Determine the [x, y] coordinate at the center of the cell enclosing the given text.  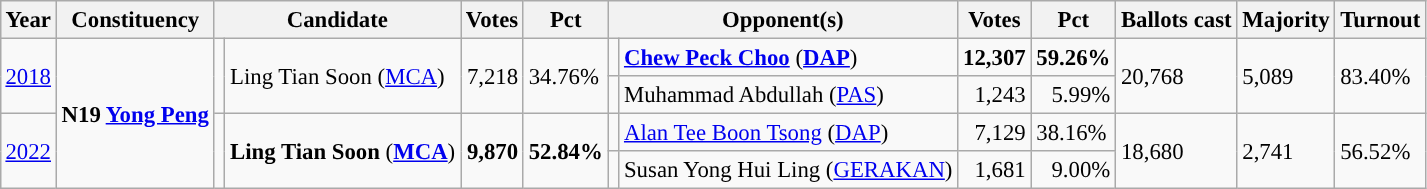
Constituency [135, 20]
34.76% [566, 76]
9,870 [492, 152]
Susan Yong Hui Ling (GERAKAN) [788, 170]
20,768 [1176, 76]
2022 [28, 152]
Turnout [1380, 20]
5,089 [1286, 76]
5.99% [1074, 95]
Muhammad Abdullah (PAS) [788, 95]
2,741 [1286, 152]
7,129 [994, 133]
2018 [28, 76]
1,243 [994, 95]
Majority [1286, 20]
Candidate [337, 20]
9.00% [1074, 170]
Ballots cast [1176, 20]
12,307 [994, 57]
Opponent(s) [783, 20]
Year [28, 20]
Alan Tee Boon Tsong (DAP) [788, 133]
56.52% [1380, 152]
83.40% [1380, 76]
1,681 [994, 170]
Chew Peck Choo (DAP) [788, 57]
52.84% [566, 152]
N19 Yong Peng [135, 113]
38.16% [1074, 133]
7,218 [492, 76]
59.26% [1074, 57]
18,680 [1176, 152]
